Output the [x, y] coordinate of the center of the cell containing the given text.  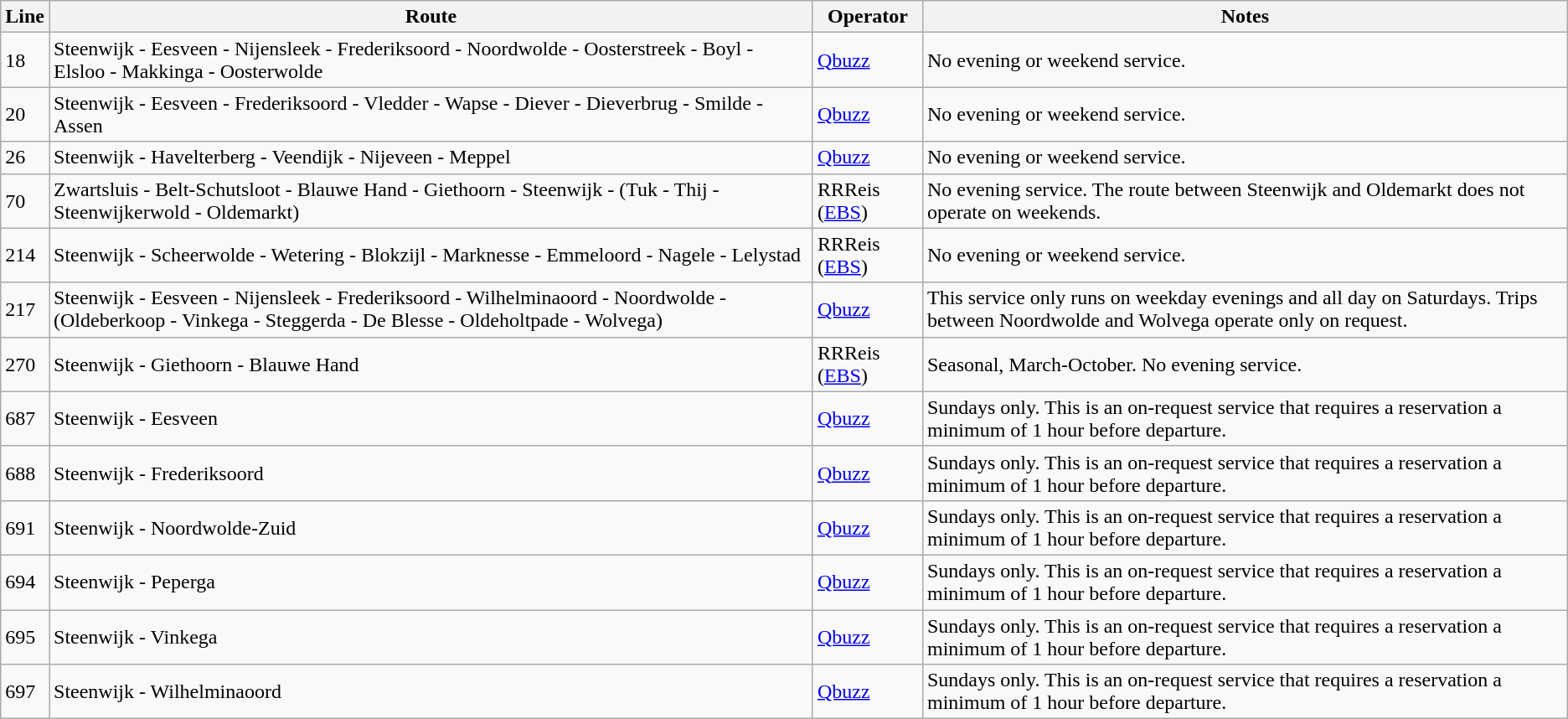
694 [25, 582]
Steenwijk - Havelterberg - Veendijk - Nijeveen - Meppel [431, 158]
Notes [1245, 17]
Line [25, 17]
Steenwijk - Eesveen - Frederiksoord - Vledder - Wapse - Diever - Dieverbrug - Smilde - Assen [431, 114]
Seasonal, March-October. No evening service. [1245, 364]
No evening service. The route between Steenwijk and Oldemarkt does not operate on weekends. [1245, 201]
Route [431, 17]
214 [25, 255]
Steenwijk - Eesveen [431, 419]
691 [25, 528]
Steenwijk - Scheerwolde - Wetering - Blokzijl - Marknesse - Emmeloord - Nagele - Lelystad [431, 255]
70 [25, 201]
Operator [868, 17]
688 [25, 473]
Steenwijk - Wilhelminaoord [431, 692]
Steenwijk - Frederiksoord [431, 473]
697 [25, 692]
Steenwijk - Giethoorn - Blauwe Hand [431, 364]
Steenwijk - Peperga [431, 582]
Steenwijk - Noordwolde-Zuid [431, 528]
20 [25, 114]
695 [25, 637]
26 [25, 158]
18 [25, 60]
217 [25, 310]
Steenwijk - Eesveen - Nijensleek - Frederiksoord - Noordwolde - Oosterstreek - Boyl - Elsloo - Makkinga - Oosterwolde [431, 60]
This service only runs on weekday evenings and all day on Saturdays. Trips between Noordwolde and Wolvega operate only on request. [1245, 310]
Steenwijk - Vinkega [431, 637]
687 [25, 419]
Zwartsluis - Belt-Schutsloot - Blauwe Hand - Giethoorn - Steenwijk - (Tuk - Thij - Steenwijkerwold - Oldemarkt) [431, 201]
270 [25, 364]
